Detect which cell encompasses the target text, then output its [x, y] center coordinate. 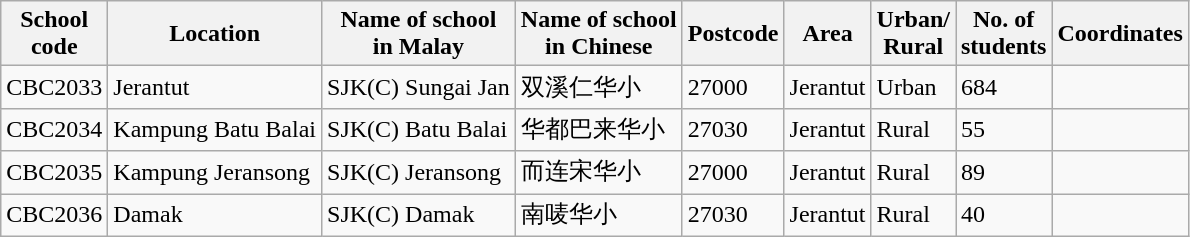
Kampung Batu Balai [215, 130]
南唛华小 [598, 216]
华都巴来华小 [598, 130]
SJK(C) Damak [419, 216]
No. ofstudents [1004, 34]
40 [1004, 216]
Area [828, 34]
55 [1004, 130]
SJK(C) Batu Balai [419, 130]
Damak [215, 216]
684 [1004, 88]
CBC2035 [54, 172]
CBC2036 [54, 216]
Schoolcode [54, 34]
Coordinates [1120, 34]
Urban/Rural [913, 34]
SJK(C) Sungai Jan [419, 88]
Postcode [733, 34]
双溪仁华小 [598, 88]
Urban [913, 88]
而连宋华小 [598, 172]
CBC2033 [54, 88]
Name of schoolin Chinese [598, 34]
89 [1004, 172]
Kampung Jeransong [215, 172]
Name of schoolin Malay [419, 34]
CBC2034 [54, 130]
Location [215, 34]
SJK(C) Jeransong [419, 172]
